Return (X, Y) of the center of cell containing provided text 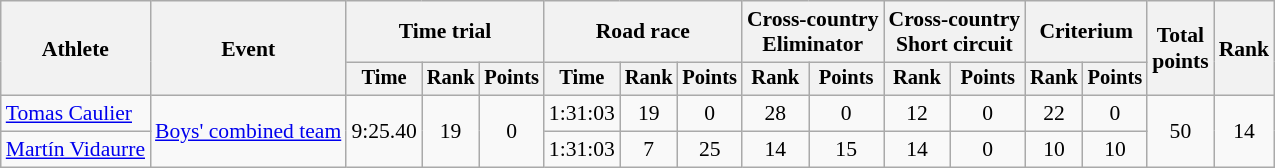
9:25.40 (384, 132)
Cross-countryShort circuit (955, 32)
15 (846, 150)
Tomas Caulier (76, 114)
Criterium (1086, 32)
7 (649, 150)
Event (248, 48)
25 (709, 150)
Martín Vidaurre (76, 150)
Time trial (444, 32)
Road race (643, 32)
28 (776, 114)
Cross-countryEliminator (813, 32)
22 (1054, 114)
12 (918, 114)
Athlete (76, 48)
Boys' combined team (248, 132)
Totalpoints (1180, 48)
50 (1180, 132)
